Determine the (x, y) coordinate at the center of the cell enclosing the given text.  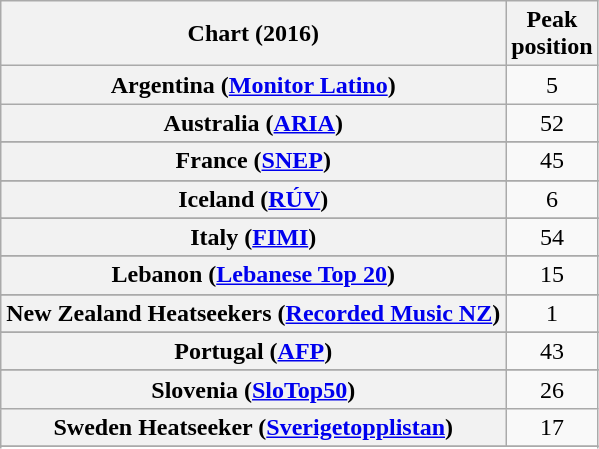
5 (552, 85)
43 (552, 351)
Argentina (Monitor Latino) (254, 85)
54 (552, 237)
Slovenia (SloTop50) (254, 389)
Lebanon (Lebanese Top 20) (254, 275)
45 (552, 161)
Sweden Heatseeker (Sverigetopplistan) (254, 427)
1 (552, 313)
Peakposition (552, 34)
Australia (ARIA) (254, 123)
17 (552, 427)
26 (552, 389)
Italy (FIMI) (254, 237)
Portugal (AFP) (254, 351)
15 (552, 275)
6 (552, 199)
Chart (2016) (254, 34)
New Zealand Heatseekers (Recorded Music NZ) (254, 313)
France (SNEP) (254, 161)
Iceland (RÚV) (254, 199)
52 (552, 123)
